Return (x, y) of the center of cell containing provided text 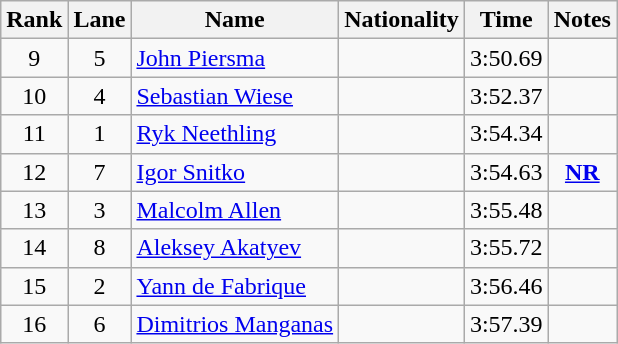
Yann de Fabrique (235, 286)
Name (235, 20)
3:50.69 (506, 58)
3:52.37 (506, 96)
7 (100, 172)
5 (100, 58)
6 (100, 324)
Sebastian Wiese (235, 96)
4 (100, 96)
16 (34, 324)
Malcolm Allen (235, 210)
1 (100, 134)
Igor Snitko (235, 172)
3:55.48 (506, 210)
3:57.39 (506, 324)
9 (34, 58)
John Piersma (235, 58)
2 (100, 286)
Rank (34, 20)
Notes (582, 20)
15 (34, 286)
3 (100, 210)
3:54.34 (506, 134)
3:54.63 (506, 172)
3:55.72 (506, 248)
Time (506, 20)
3:56.46 (506, 286)
13 (34, 210)
11 (34, 134)
NR (582, 172)
14 (34, 248)
Nationality (402, 20)
Ryk Neethling (235, 134)
Dimitrios Manganas (235, 324)
10 (34, 96)
Lane (100, 20)
12 (34, 172)
Aleksey Akatyev (235, 248)
8 (100, 248)
